Return the [x, y] coordinate for the center point of the cell that contains the specified text.  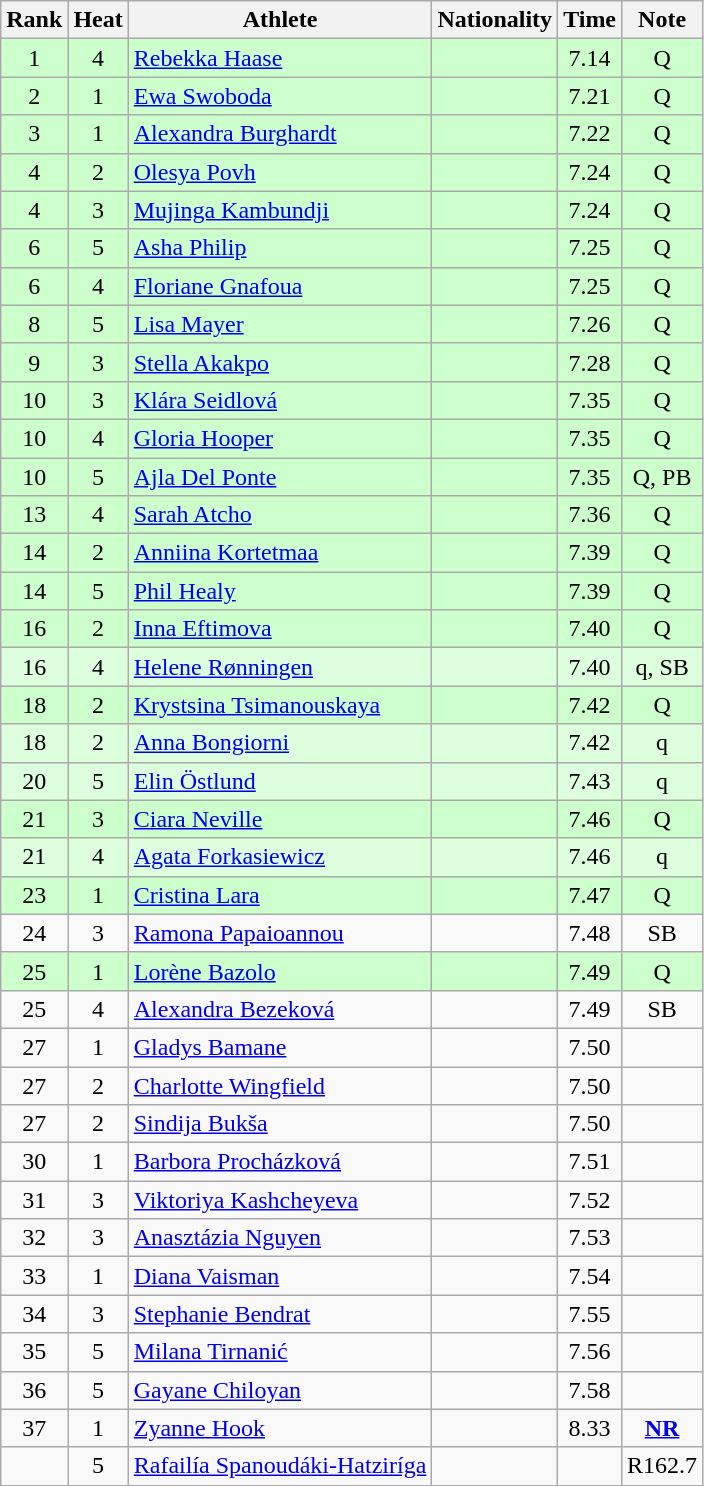
Krystsina Tsimanouskaya [280, 705]
7.54 [590, 1276]
7.53 [590, 1238]
7.21 [590, 96]
Gayane Chiloyan [280, 1390]
Q, PB [662, 477]
9 [34, 362]
Gloria Hooper [280, 438]
32 [34, 1238]
Viktoriya Kashcheyeva [280, 1200]
Lorène Bazolo [280, 971]
q, SB [662, 667]
R162.7 [662, 1466]
Anasztázia Nguyen [280, 1238]
Milana Tirnanić [280, 1352]
Ramona Papaioannou [280, 933]
Floriane Gnafoua [280, 286]
Sarah Atcho [280, 515]
Time [590, 20]
31 [34, 1200]
7.56 [590, 1352]
24 [34, 933]
Anniina Kortetmaa [280, 553]
7.28 [590, 362]
33 [34, 1276]
Cristina Lara [280, 895]
Gladys Bamane [280, 1047]
Rebekka Haase [280, 58]
Note [662, 20]
Stella Akakpo [280, 362]
7.47 [590, 895]
Barbora Procházková [280, 1162]
Rafailía Spanoudáki-Hatziríga [280, 1466]
Alexandra Burghardt [280, 134]
Elin Östlund [280, 781]
Heat [98, 20]
Olesya Povh [280, 172]
Agata Forkasiewicz [280, 857]
Sindija Bukša [280, 1124]
37 [34, 1428]
Inna Eftimova [280, 629]
Athlete [280, 20]
Stephanie Bendrat [280, 1314]
8 [34, 324]
30 [34, 1162]
Lisa Mayer [280, 324]
13 [34, 515]
Phil Healy [280, 591]
36 [34, 1390]
7.52 [590, 1200]
35 [34, 1352]
Nationality [495, 20]
7.48 [590, 933]
Ajla Del Ponte [280, 477]
Ciara Neville [280, 819]
Ewa Swoboda [280, 96]
Mujinga Kambundji [280, 210]
7.22 [590, 134]
7.26 [590, 324]
7.36 [590, 515]
7.14 [590, 58]
23 [34, 895]
8.33 [590, 1428]
Alexandra Bezeková [280, 1009]
Klára Seidlová [280, 400]
7.55 [590, 1314]
Charlotte Wingfield [280, 1085]
7.51 [590, 1162]
7.58 [590, 1390]
NR [662, 1428]
Rank [34, 20]
34 [34, 1314]
Asha Philip [280, 248]
Diana Vaisman [280, 1276]
Anna Bongiorni [280, 743]
20 [34, 781]
7.43 [590, 781]
Zyanne Hook [280, 1428]
Helene Rønningen [280, 667]
